Pinpoint the cell where the given text exists, returning its [x, y] midpoint coordinate. 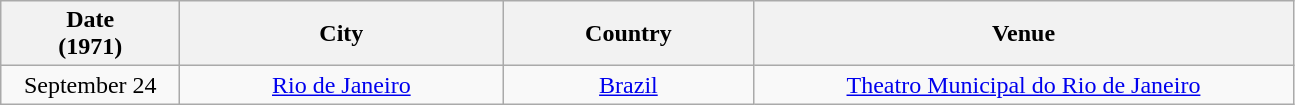
Venue [1024, 34]
Date(1971) [90, 34]
City [342, 34]
Country [628, 34]
Brazil [628, 85]
September 24 [90, 85]
Rio de Janeiro [342, 85]
Theatro Municipal do Rio de Janeiro [1024, 85]
